Find where the given text appears and provide that cell's center as (x, y) coordinate. 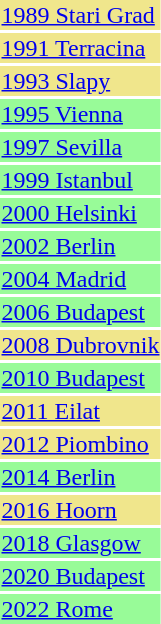
2008 Dubrovnik (80, 345)
2012 Piombino (80, 444)
1989 Stari Grad (80, 15)
1999 Istanbul (80, 180)
1997 Sevilla (80, 147)
2022 Rome (80, 609)
2016 Hoorn (80, 510)
1995 Vienna (80, 114)
2014 Berlin (80, 477)
2020 Budapest (80, 576)
2000 Helsinki (80, 213)
2004 Madrid (80, 279)
2011 Eilat (80, 411)
2006 Budapest (80, 312)
1993 Slapy (80, 81)
1991 Terracina (80, 48)
2002 Berlin (80, 246)
2018 Glasgow (80, 543)
2010 Budapest (80, 378)
